From the cell containing the given text, extract its center point as (x, y) coordinate. 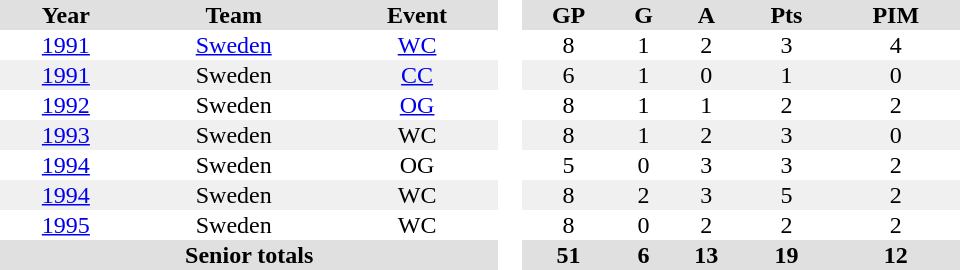
Pts (786, 15)
GP (569, 15)
Year (66, 15)
12 (896, 255)
1995 (66, 225)
51 (569, 255)
Senior totals (249, 255)
19 (786, 255)
1992 (66, 105)
A (707, 15)
4 (896, 45)
Event (418, 15)
Team (234, 15)
PIM (896, 15)
CC (418, 75)
1993 (66, 135)
G (644, 15)
13 (707, 255)
